Return [x, y] of the center of cell containing provided text 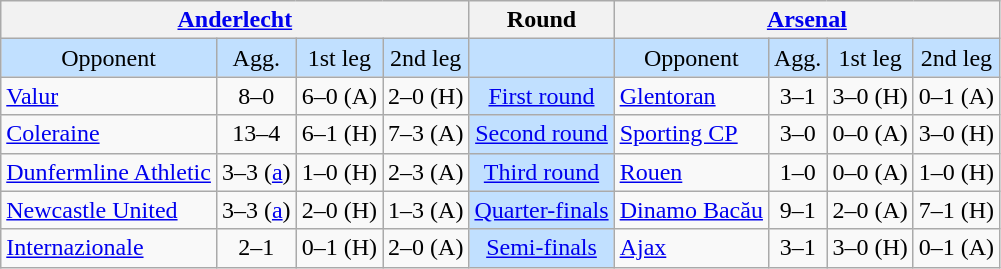
7–3 (A) [426, 134]
Quarter-finals [542, 210]
Arsenal [807, 20]
6–0 (A) [339, 96]
Coleraine [109, 134]
Dinamo Bacău [691, 210]
Internazionale [109, 248]
First round [542, 96]
Sporting CP [691, 134]
Round [542, 20]
Rouen [691, 172]
Newcastle United [109, 210]
Glentoran [691, 96]
1–3 (A) [426, 210]
6–1 (H) [339, 134]
7–1 (H) [956, 210]
0–1 (H) [339, 248]
Anderlecht [235, 20]
8–0 [256, 96]
Ajax [691, 248]
Semi-finals [542, 248]
13–4 [256, 134]
Dunfermline Athletic [109, 172]
9–1 [797, 210]
Second round [542, 134]
1–0 [797, 172]
2–3 (A) [426, 172]
3–0 [797, 134]
Third round [542, 172]
Valur [109, 96]
2–1 [256, 248]
